Scan for the cell matching the given text and deliver its [X, Y] coordinate at center. 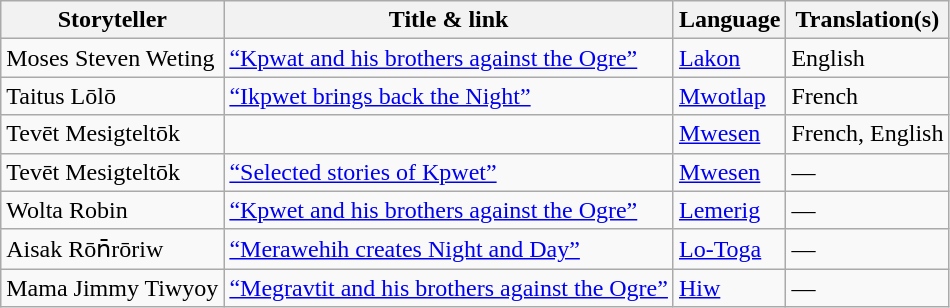
Title & link [449, 20]
English [868, 58]
French, English [868, 134]
Language [729, 20]
Wolta Robin [112, 210]
“Selected stories of Kpwet” [449, 172]
Mama Jimmy Tiwyoy [112, 288]
Lo-Toga [729, 249]
Lemerig [729, 210]
Aisak Rōn̄rōriw [112, 249]
Hiw [729, 288]
Storyteller [112, 20]
“Merawehih creates Night and Day” [449, 249]
“Ikpwet brings back the Night” [449, 96]
Lakon [729, 58]
“Kpwet and his brothers against the Ogre” [449, 210]
“Kpwat and his brothers against the Ogre” [449, 58]
French [868, 96]
Mwotlap [729, 96]
Moses Steven Weting [112, 58]
Translation(s) [868, 20]
“Megravtit and his brothers against the Ogre” [449, 288]
Taitus Lōlō [112, 96]
